For the text-containing cell, return its midpoint in [x, y] coordinate format. 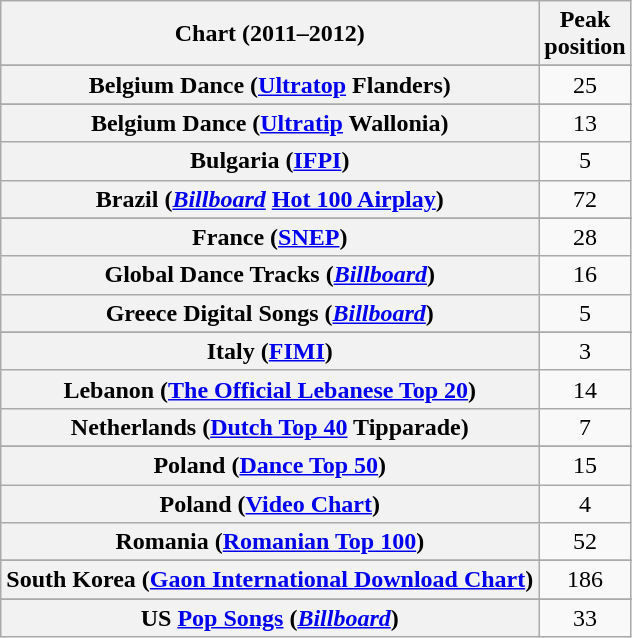
3 [585, 351]
28 [585, 237]
72 [585, 199]
Romania (Romanian Top 100) [270, 542]
US Pop Songs (Billboard) [270, 618]
7 [585, 427]
16 [585, 275]
Netherlands (Dutch Top 40 Tipparade) [270, 427]
186 [585, 580]
South Korea (Gaon International Download Chart) [270, 580]
33 [585, 618]
Italy (FIMI) [270, 351]
Bulgaria (IFPI) [270, 161]
Chart (2011–2012) [270, 34]
15 [585, 465]
Poland (Dance Top 50) [270, 465]
Brazil (Billboard Hot 100 Airplay) [270, 199]
Peakposition [585, 34]
Global Dance Tracks (Billboard) [270, 275]
25 [585, 85]
Poland (Video Chart) [270, 503]
Belgium Dance (Ultratop Flanders) [270, 85]
Lebanon (The Official Lebanese Top 20) [270, 389]
13 [585, 123]
France (SNEP) [270, 237]
52 [585, 542]
14 [585, 389]
Greece Digital Songs (Billboard) [270, 313]
4 [585, 503]
Belgium Dance (Ultratip Wallonia) [270, 123]
